Output the (X, Y) coordinate of the center of the cell containing the given text.  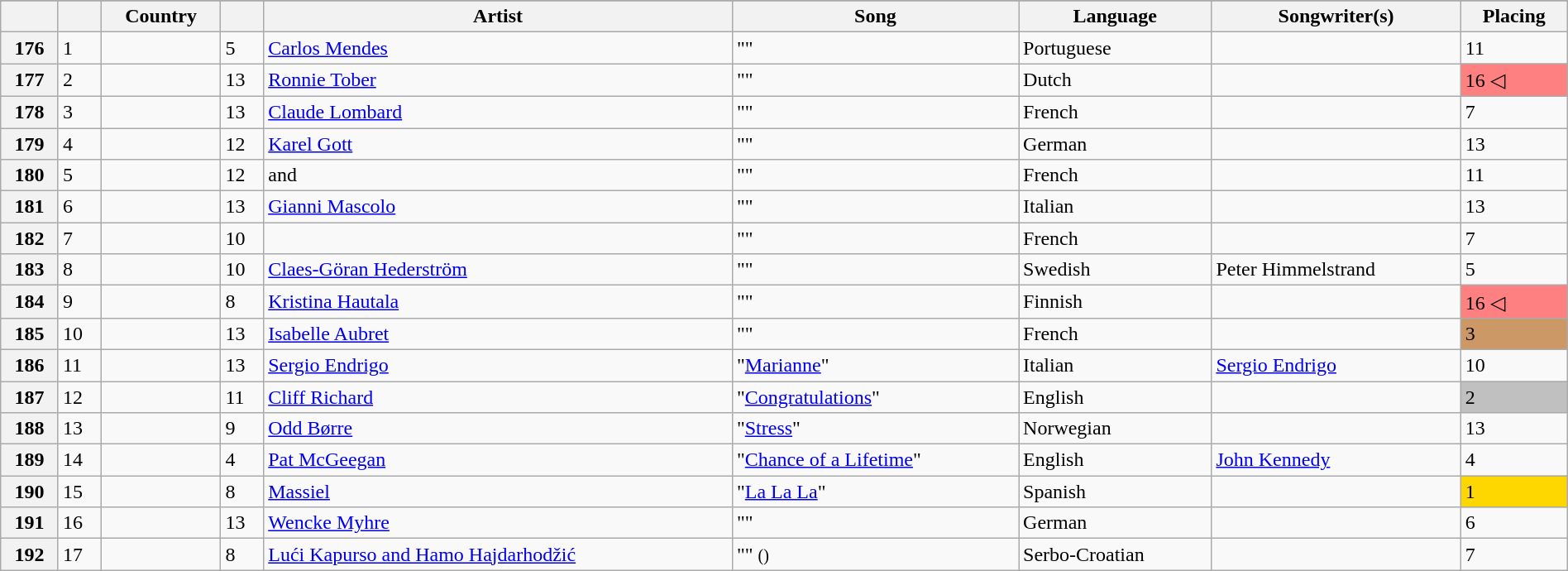
14 (79, 460)
185 (30, 333)
177 (30, 80)
Dutch (1115, 80)
Placing (1513, 17)
Country (160, 17)
17 (79, 554)
176 (30, 48)
Cliff Richard (498, 396)
Songwriter(s) (1336, 17)
Claude Lombard (498, 112)
184 (30, 302)
180 (30, 175)
183 (30, 270)
192 (30, 554)
Carlos Mendes (498, 48)
Swedish (1115, 270)
Isabelle Aubret (498, 333)
and (498, 175)
15 (79, 492)
Claes-Göran Hederström (498, 270)
Kristina Hautala (498, 302)
181 (30, 207)
Pat McGeegan (498, 460)
Lući Kapurso and Hamo Hajdarhodžić (498, 554)
179 (30, 143)
"Marianne" (875, 365)
Language (1115, 17)
182 (30, 238)
Portuguese (1115, 48)
Massiel (498, 492)
"Congratulations" (875, 396)
Peter Himmelstrand (1336, 270)
John Kennedy (1336, 460)
Serbo-Croatian (1115, 554)
"Stress" (875, 429)
188 (30, 429)
186 (30, 365)
"Chance of a Lifetime" (875, 460)
Gianni Mascolo (498, 207)
Spanish (1115, 492)
"" () (875, 554)
Karel Gott (498, 143)
Song (875, 17)
Ronnie Tober (498, 80)
Wencke Myhre (498, 523)
190 (30, 492)
178 (30, 112)
Artist (498, 17)
Finnish (1115, 302)
Norwegian (1115, 429)
"La La La" (875, 492)
191 (30, 523)
187 (30, 396)
Odd Børre (498, 429)
16 (79, 523)
189 (30, 460)
